Search for the cell housing the specified text and yield its (X, Y) center coordinate. 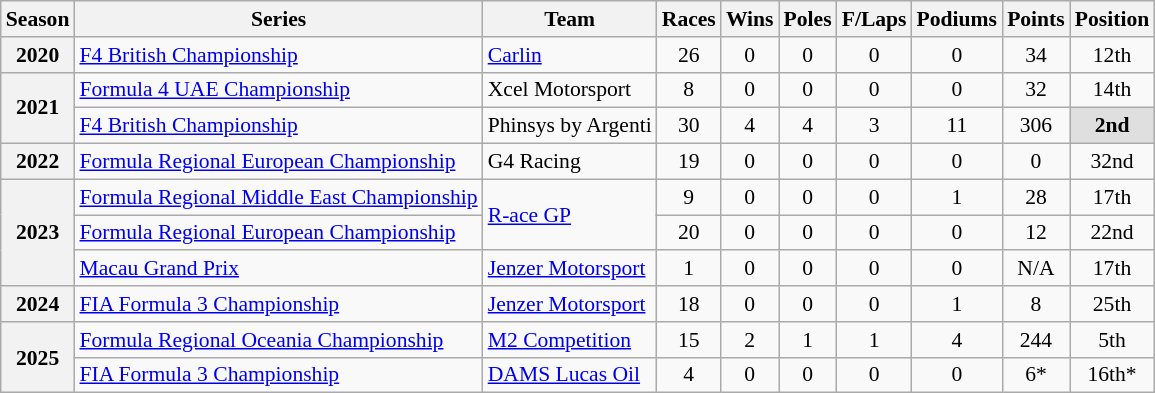
3 (874, 126)
Poles (808, 19)
11 (958, 126)
Formula 4 UAE Championship (278, 90)
244 (1036, 340)
Season (38, 19)
32nd (1112, 162)
Wins (750, 19)
2024 (38, 304)
34 (1036, 55)
14th (1112, 90)
Races (689, 19)
25th (1112, 304)
Carlin (570, 55)
2020 (38, 55)
9 (689, 197)
R-ace GP (570, 214)
22nd (1112, 233)
306 (1036, 126)
2025 (38, 358)
19 (689, 162)
2nd (1112, 126)
Position (1112, 19)
Formula Regional Oceania Championship (278, 340)
32 (1036, 90)
20 (689, 233)
Podiums (958, 19)
Team (570, 19)
26 (689, 55)
2 (750, 340)
Formula Regional Middle East Championship (278, 197)
15 (689, 340)
2022 (38, 162)
Points (1036, 19)
Phinsys by Argenti (570, 126)
28 (1036, 197)
18 (689, 304)
6* (1036, 375)
DAMS Lucas Oil (570, 375)
Series (278, 19)
G4 Racing (570, 162)
30 (689, 126)
N/A (1036, 269)
16th* (1112, 375)
12 (1036, 233)
5th (1112, 340)
M2 Competition (570, 340)
Xcel Motorsport (570, 90)
2021 (38, 108)
Macau Grand Prix (278, 269)
2023 (38, 232)
12th (1112, 55)
F/Laps (874, 19)
